Detect which cell encompasses the target text, then output its (x, y) center coordinate. 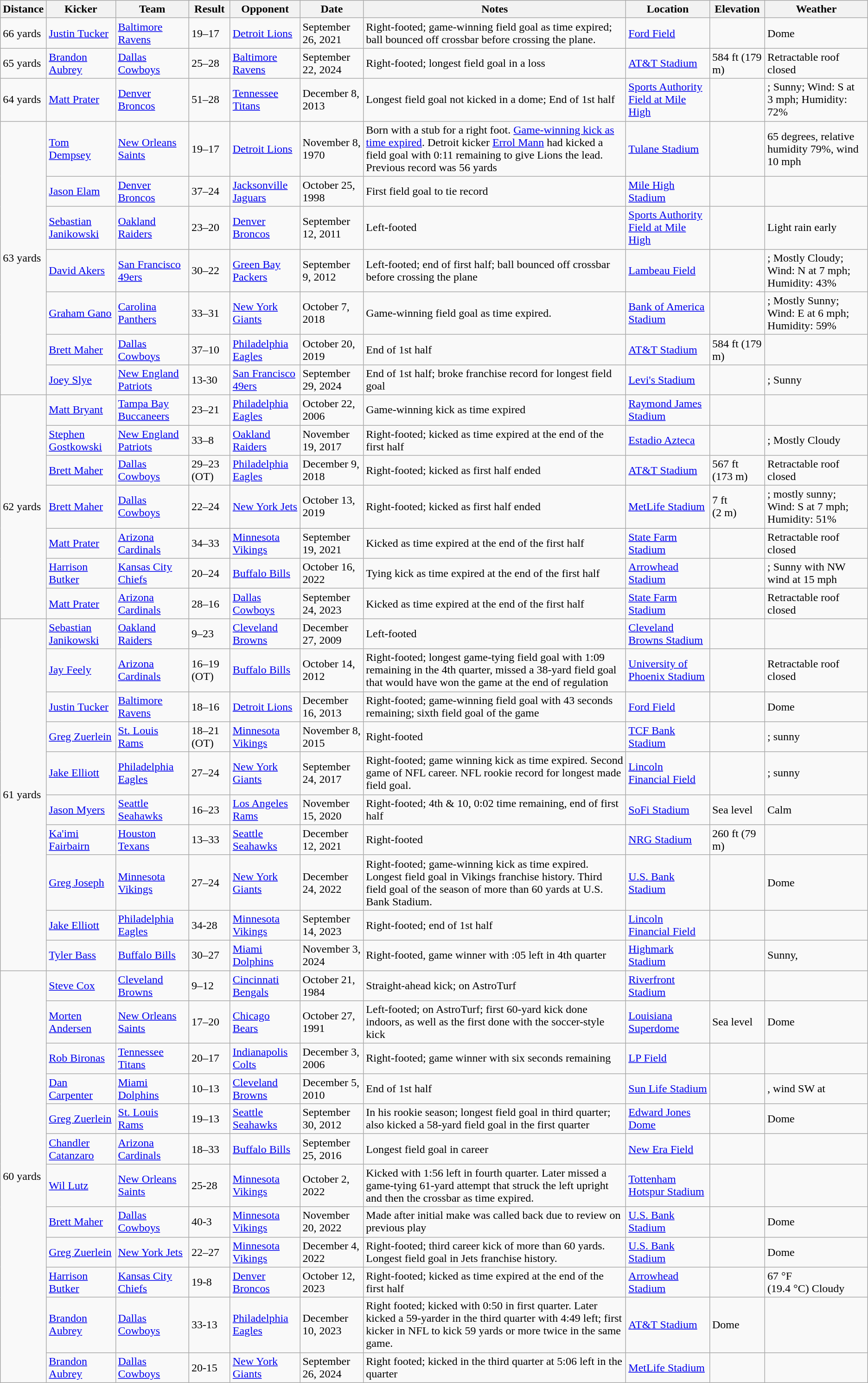
18–16 (210, 707)
Elevation (737, 9)
22–27 (210, 1252)
New Era Field (668, 1149)
Right-footed; third career kick of more than 60 yards. Longest field goal in Jets franchise history. (495, 1252)
22–24 (210, 507)
18–21 (OT) (210, 736)
Right-footed; game winning kick as time expired. Second game of NFL career. NFL rookie record for longest made field goal. (495, 773)
September 12, 2011 (332, 228)
October 13, 2019 (332, 507)
October 7, 2018 (332, 313)
November 8, 2015 (332, 736)
28–16 (210, 604)
October 16, 2022 (332, 573)
October 2, 2022 (332, 1185)
September 9, 2012 (332, 270)
67 °F(19.4 °C) Cloudy (817, 1282)
Joey Slye (81, 379)
16–23 (210, 810)
; mostly sunny; Wind: S at 7 mph; Humidity: 51% (817, 507)
25–28 (210, 63)
Tulane Stadium (668, 148)
December 12, 2021 (332, 839)
Highmark Stadium (668, 955)
Right-footed; game-winning field goal with 43 seconds remaining; sixth field goal of the game (495, 707)
Result (210, 9)
20–24 (210, 573)
260 ft (79 m) (737, 839)
October 12, 2023 (332, 1282)
Game-winning kick as time expired (495, 410)
October 22, 2006 (332, 410)
Team (152, 9)
November 19, 2017 (332, 440)
37–10 (210, 350)
SoFi Stadium (668, 810)
Tyler Bass (81, 955)
25-28 (210, 1185)
Rob Bironas (81, 1058)
Louisiana Superdome (668, 1022)
Greg Joseph (81, 882)
November 8, 1970 (332, 148)
Right-footed; game winner with six seconds remaining (495, 1058)
33–8 (210, 440)
65 degrees, relative humidity 79%, wind 10 mph (817, 148)
Levi's Stadium (668, 379)
Chandler Catanzaro (81, 1149)
Wil Lutz (81, 1185)
Opponent (265, 9)
; Mostly Cloudy; Wind: N at 7 mph; Humidity: 43% (817, 270)
33-13 (210, 1325)
Location (668, 9)
Game-winning field goal as time expired. (495, 313)
19–13 (210, 1119)
November 20, 2022 (332, 1222)
Tom Dempsey (81, 148)
16–19 (OT) (210, 670)
Sun Life Stadium (668, 1089)
Morten Andersen (81, 1022)
Mile High Stadium (668, 191)
9–12 (210, 985)
September 26, 2021 (332, 33)
Tottenham Hotspur Stadium (668, 1185)
64 yards (23, 100)
December 24, 2022 (332, 882)
20-15 (210, 1367)
September 29, 2024 (332, 379)
December 8, 2013 (332, 100)
40-3 (210, 1222)
Dan Carpenter (81, 1089)
Ka'imi Fairbairn (81, 839)
Right footed; kicked in the third quarter at 5:06 left in the quarter (495, 1367)
October 14, 2012 (332, 670)
December 16, 2013 (332, 707)
LP Field (668, 1058)
, wind SW at (817, 1089)
Stephen Gostkowski (81, 440)
September 30, 2012 (332, 1119)
December 27, 2009 (332, 634)
60 yards (23, 1176)
10–13 (210, 1089)
Riverfront Stadium (668, 985)
; Sunny; Wind: S at 3 mph; Humidity: 72% (817, 100)
September 24, 2023 (332, 604)
66 yards (23, 33)
13–33 (210, 839)
September 26, 2024 (332, 1367)
37–24 (210, 191)
33–31 (210, 313)
Jason Elam (81, 191)
Notes (495, 9)
Edward Jones Dome (668, 1119)
Houston Texans (152, 839)
; Sunny (817, 379)
Jason Myers (81, 810)
December 4, 2022 (332, 1252)
65 yards (23, 63)
Graham Gano (81, 313)
34-28 (210, 925)
End of 1st half; broke franchise record for longest field goal (495, 379)
; Sunny with NW wind at 15 mph (817, 573)
19-8 (210, 1282)
Carolina Panthers (152, 313)
7 ft(2 m) (737, 507)
Jacksonville Jaguars (265, 191)
Kicker (81, 9)
Chicago Bears (265, 1022)
December 10, 2023 (332, 1325)
23–20 (210, 228)
Right-footed, game winner with :05 left in 4th quarter (495, 955)
October 20, 2019 (332, 350)
; Mostly Sunny; Wind: E at 6 mph; Humidity: 59% (817, 313)
Jay Feely (81, 670)
Cincinnati Bengals (265, 985)
September 25, 2016 (332, 1149)
Right-footed; game-winning field goal as time expired; ball bounced off crossbar before crossing the plane. (495, 33)
First field goal to tie record (495, 191)
Calm (817, 810)
Distance (23, 9)
Bank of America Stadium (668, 313)
Left-footed; end of first half; ball bounced off crossbar before crossing the plane (495, 270)
September 19, 2021 (332, 544)
18–33 (210, 1149)
Date (332, 9)
December 5, 2010 (332, 1089)
NRG Stadium (668, 839)
23–21 (210, 410)
Lambeau Field (668, 270)
34–33 (210, 544)
63 yards (23, 258)
61 yards (23, 795)
TCF Bank Stadium (668, 736)
29–23 (OT) (210, 470)
13-30 (210, 379)
Green Bay Packers (265, 270)
567 ft(173 m) (737, 470)
Matt Bryant (81, 410)
62 yards (23, 506)
Longest field goal not kicked in a dome; End of 1st half (495, 100)
November 3, 2024 (332, 955)
Light rain early (817, 228)
Longest field goal in career (495, 1149)
October 21, 1984 (332, 985)
Estadio Azteca (668, 440)
David Akers (81, 270)
; Mostly Cloudy (817, 440)
September 24, 2017 (332, 773)
Sunny, (817, 955)
Indianapolis Colts (265, 1058)
20–17 (210, 1058)
Right-footed; 4th & 10, 0:02 time remaining, end of first half (495, 810)
Steve Cox (81, 985)
Right-footed; longest field goal in a loss (495, 63)
December 9, 2018 (332, 470)
Tying kick as time expired at the end of the first half (495, 573)
30–27 (210, 955)
Cleveland Browns Stadium (668, 634)
Left-footed; on AstroTurf; first 60-yard kick done indoors, as well as the first done with the soccer-style kick (495, 1022)
November 15, 2020 (332, 810)
October 27, 1991 (332, 1022)
Los Angeles Rams (265, 810)
December 3, 2006 (332, 1058)
University of Phoenix Stadium (668, 670)
September 22, 2024 (332, 63)
17–20 (210, 1022)
30–22 (210, 270)
Tampa Bay Buccaneers (152, 410)
51–28 (210, 100)
October 25, 1998 (332, 191)
Straight-ahead kick; on AstroTurf (495, 985)
In his rookie season; longest field goal in third quarter; also kicked a 58-yard field goal in the first quarter (495, 1119)
Right-footed; end of 1st half (495, 925)
September 14, 2023 (332, 925)
Made after initial make was called back due to review on previous play (495, 1222)
9–23 (210, 634)
Raymond James Stadium (668, 410)
Weather (817, 9)
